Extract the (x, y) coordinate from the center of the cell holding the provided text.  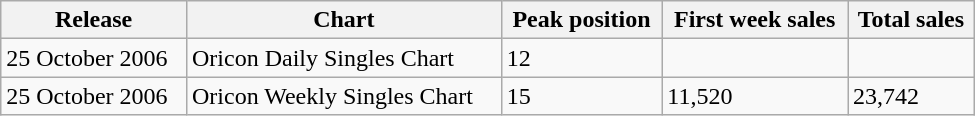
Release (94, 20)
Chart (344, 20)
Peak position (582, 20)
12 (582, 58)
11,520 (755, 96)
23,742 (912, 96)
Total sales (912, 20)
First week sales (755, 20)
Oricon Daily Singles Chart (344, 58)
15 (582, 96)
Oricon Weekly Singles Chart (344, 96)
